Scan for the cell matching the given text and deliver its [x, y] coordinate at center. 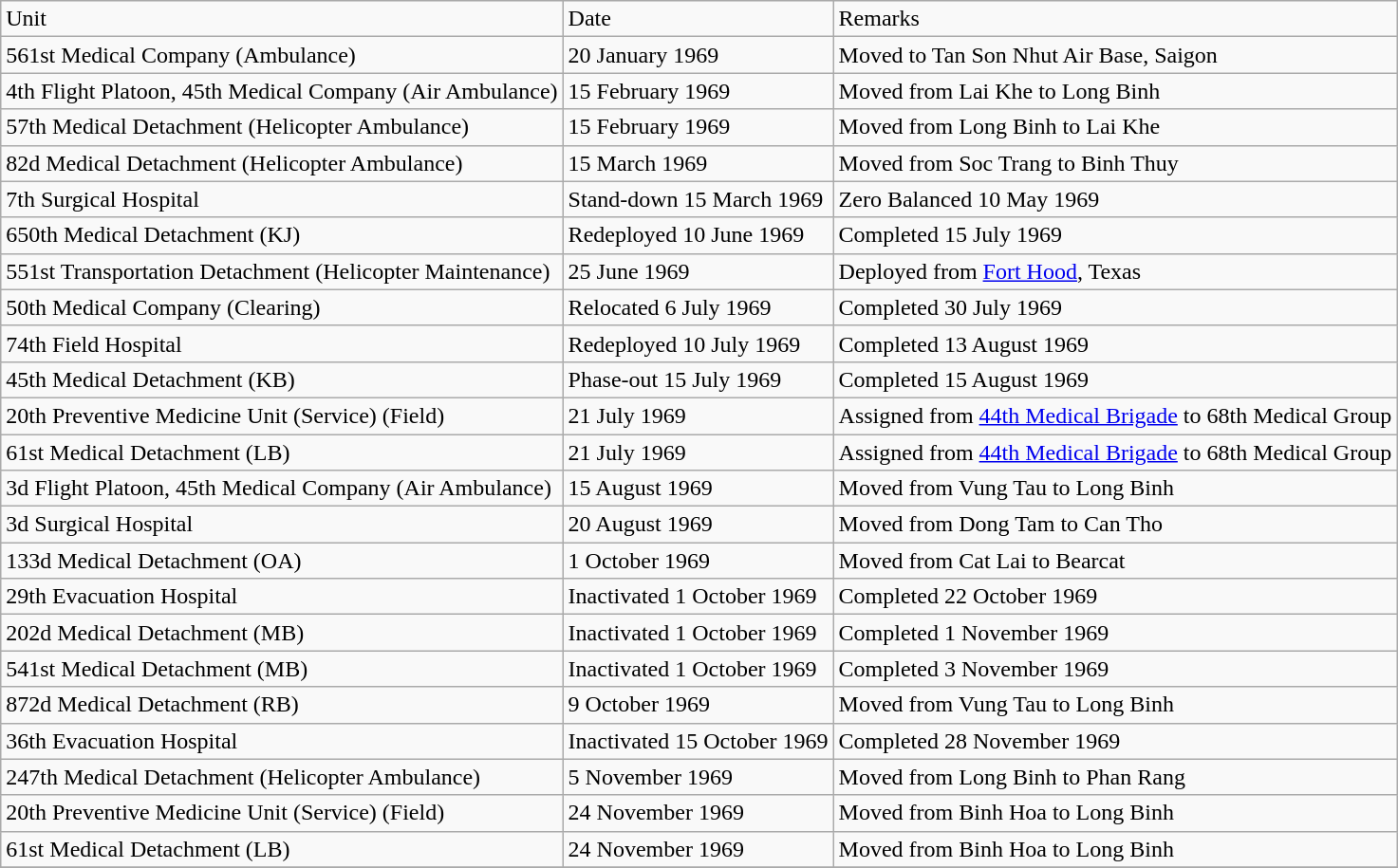
1 October 1969 [699, 561]
Moved from Dong Tam to Can Tho [1115, 525]
9 October 1969 [699, 705]
Completed 15 August 1969 [1115, 379]
82d Medical Detachment (Helicopter Ambulance) [282, 163]
Completed 30 July 1969 [1115, 307]
4th Flight Platoon, 45th Medical Company (Air Ambulance) [282, 91]
247th Medical Detachment (Helicopter Ambulance) [282, 777]
202d Medical Detachment (MB) [282, 633]
551st Transportation Detachment (Helicopter Maintenance) [282, 271]
561st Medical Company (Ambulance) [282, 55]
Deployed from Fort Hood, Texas [1115, 271]
Relocated 6 July 1969 [699, 307]
74th Field Hospital [282, 343]
Moved from Lai Khe to Long Binh [1115, 91]
Date [699, 19]
Moved from Cat Lai to Bearcat [1115, 561]
Completed 15 July 1969 [1115, 235]
57th Medical Detachment (Helicopter Ambulance) [282, 127]
Moved from Soc Trang to Binh Thuy [1115, 163]
Unit [282, 19]
Moved from Long Binh to Lai Khe [1115, 127]
20 August 1969 [699, 525]
Completed 1 November 1969 [1115, 633]
25 June 1969 [699, 271]
Moved from Long Binh to Phan Rang [1115, 777]
133d Medical Detachment (OA) [282, 561]
3d Surgical Hospital [282, 525]
3d Flight Platoon, 45th Medical Company (Air Ambulance) [282, 489]
Phase-out 15 July 1969 [699, 379]
541st Medical Detachment (MB) [282, 669]
Completed 28 November 1969 [1115, 741]
20 January 1969 [699, 55]
Remarks [1115, 19]
5 November 1969 [699, 777]
50th Medical Company (Clearing) [282, 307]
36th Evacuation Hospital [282, 741]
Stand-down 15 March 1969 [699, 199]
Completed 3 November 1969 [1115, 669]
7th Surgical Hospital [282, 199]
872d Medical Detachment (RB) [282, 705]
Completed 22 October 1969 [1115, 597]
650th Medical Detachment (KJ) [282, 235]
Inactivated 15 October 1969 [699, 741]
15 August 1969 [699, 489]
29th Evacuation Hospital [282, 597]
45th Medical Detachment (KB) [282, 379]
Completed 13 August 1969 [1115, 343]
Zero Balanced 10 May 1969 [1115, 199]
Redeployed 10 June 1969 [699, 235]
Moved to Tan Son Nhut Air Base, Saigon [1115, 55]
Redeployed 10 July 1969 [699, 343]
15 March 1969 [699, 163]
